Provide the [x, y] coordinate of the cell's center where the given text is located.  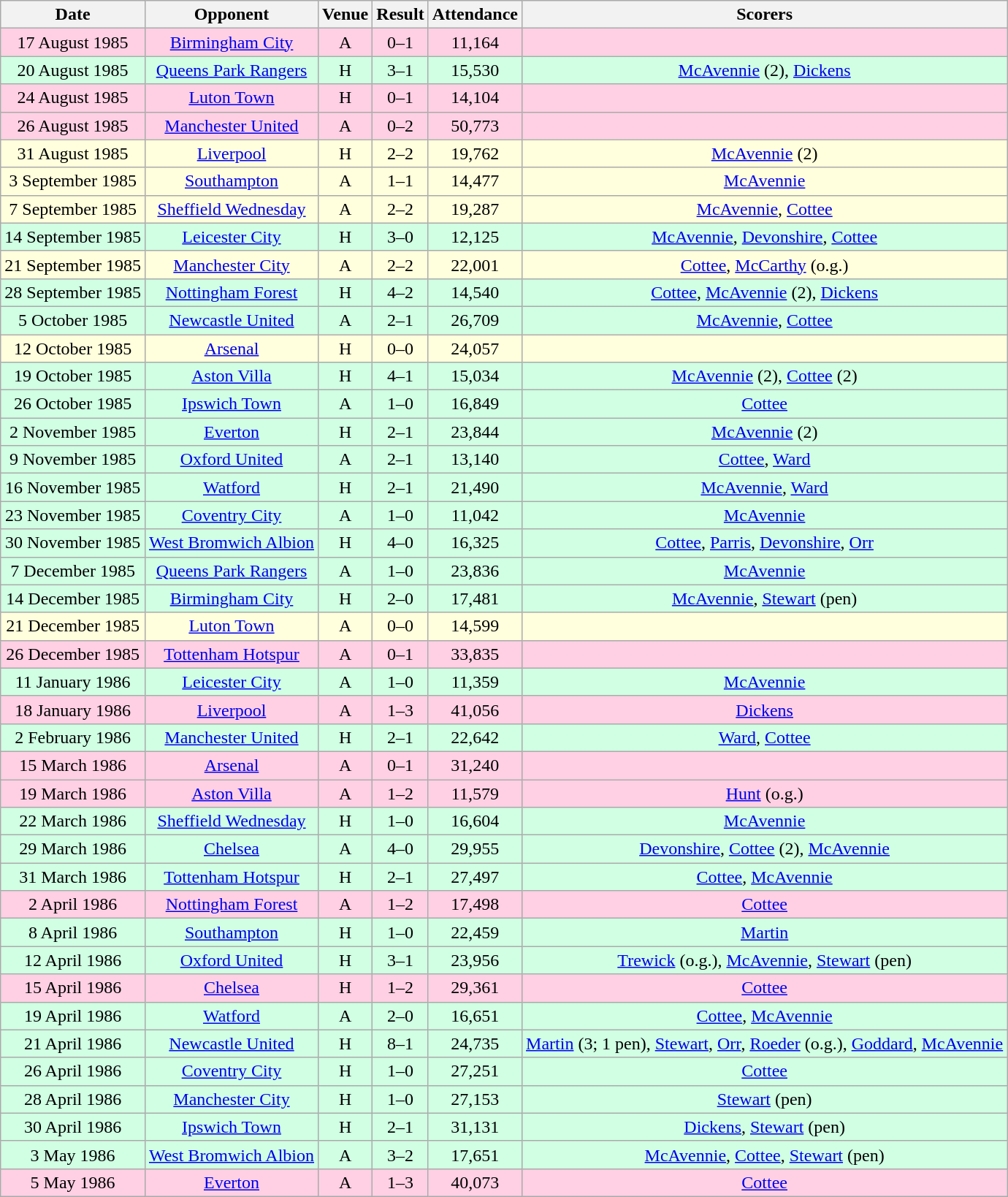
Ward, Cottee [765, 737]
McAvennie, Cottee, Stewart (pen) [765, 1155]
16,651 [475, 1016]
19 April 1986 [73, 1016]
27,497 [475, 877]
Venue [345, 15]
2 November 1985 [73, 432]
Martin [765, 932]
14,104 [475, 98]
19 October 1985 [73, 376]
30 November 1985 [73, 543]
14 September 1985 [73, 237]
17 August 1985 [73, 42]
8 April 1986 [73, 932]
McAvennie (2), Dickens [765, 70]
26 October 1985 [73, 404]
21 December 1985 [73, 626]
Devonshire, Cottee (2), McAvennie [765, 849]
41,056 [475, 710]
3–2 [400, 1155]
13,140 [475, 460]
11,359 [475, 682]
17,481 [475, 598]
24 August 1985 [73, 98]
28 September 1985 [73, 292]
4–2 [400, 292]
23,844 [475, 432]
Stewart (pen) [765, 1099]
McAvennie, Stewart (pen) [765, 598]
12,125 [475, 237]
26 December 1985 [73, 654]
Cottee, McCarthy (o.g.) [765, 265]
Scorers [765, 15]
11,042 [475, 515]
21 April 1986 [73, 1044]
24,735 [475, 1044]
29 March 1986 [73, 849]
20 August 1985 [73, 70]
Date [73, 15]
14,477 [475, 181]
4–1 [400, 376]
19 March 1986 [73, 793]
18 January 1986 [73, 710]
2 April 1986 [73, 905]
21 September 1985 [73, 265]
17,498 [475, 905]
29,361 [475, 988]
3 May 1986 [73, 1155]
0–2 [400, 126]
19,287 [475, 209]
16 November 1985 [73, 487]
Result [400, 15]
30 April 1986 [73, 1127]
9 November 1985 [73, 460]
Opponent [231, 15]
15 April 1986 [73, 988]
2 February 1986 [73, 737]
33,835 [475, 654]
7 December 1985 [73, 571]
12 October 1985 [73, 349]
17,651 [475, 1155]
1–1 [400, 181]
31,240 [475, 765]
7 September 1985 [73, 209]
3–0 [400, 237]
5 October 1985 [73, 320]
McAvennie, Ward [765, 487]
31,131 [475, 1127]
15,530 [475, 70]
22,642 [475, 737]
29,955 [475, 849]
31 August 1985 [73, 153]
11,579 [475, 793]
5 May 1986 [73, 1182]
16,325 [475, 543]
12 April 1986 [73, 960]
23,956 [475, 960]
McAvennie (2), Cottee (2) [765, 376]
28 April 1986 [73, 1099]
3 September 1985 [73, 181]
26,709 [475, 320]
Trewick (o.g.), McAvennie, Stewart (pen) [765, 960]
31 March 1986 [73, 877]
14,540 [475, 292]
8–1 [400, 1044]
16,604 [475, 821]
Dickens [765, 710]
27,251 [475, 1071]
15,034 [475, 376]
Attendance [475, 15]
11 January 1986 [73, 682]
Cottee, Parris, Devonshire, Orr [765, 543]
16,849 [475, 404]
26 April 1986 [73, 1071]
Dickens, Stewart (pen) [765, 1127]
22,459 [475, 932]
McAvennie, Devonshire, Cottee [765, 237]
15 March 1986 [73, 765]
14 December 1985 [73, 598]
24,057 [475, 349]
26 August 1985 [73, 126]
50,773 [475, 126]
40,073 [475, 1182]
Cottee, Ward [765, 460]
14,599 [475, 626]
19,762 [475, 153]
22 March 1986 [73, 821]
23,836 [475, 571]
Hunt (o.g.) [765, 793]
22,001 [475, 265]
21,490 [475, 487]
27,153 [475, 1099]
Cottee, McAvennie (2), Dickens [765, 292]
Martin (3; 1 pen), Stewart, Orr, Roeder (o.g.), Goddard, McAvennie [765, 1044]
23 November 1985 [73, 515]
11,164 [475, 42]
